Detect which cell encompasses the target text, then output its (x, y) center coordinate. 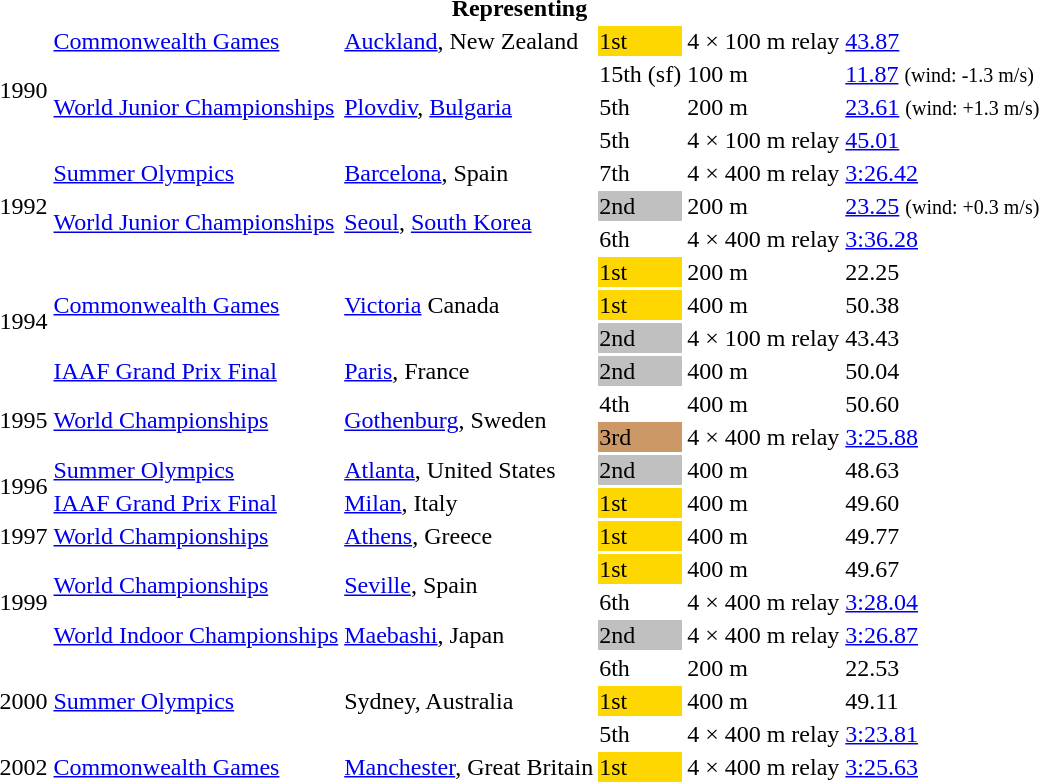
Seville, Spain (469, 586)
Manchester, Great Britain (469, 767)
Victoria Canada (469, 305)
Plovdiv, Bulgaria (469, 107)
Athens, Greece (469, 536)
Auckland, New Zealand (469, 41)
4th (640, 404)
Paris, France (469, 371)
15th (sf) (640, 74)
Barcelona, Spain (469, 173)
3rd (640, 437)
Gothenburg, Sweden (469, 420)
Maebashi, Japan (469, 635)
Atlanta, United States (469, 470)
7th (640, 173)
100 m (764, 74)
World Indoor Championships (196, 635)
Milan, Italy (469, 503)
Seoul, South Korea (469, 222)
Sydney, Australia (469, 701)
